Extract the [X, Y] coordinate from the center of the cell holding the provided text.  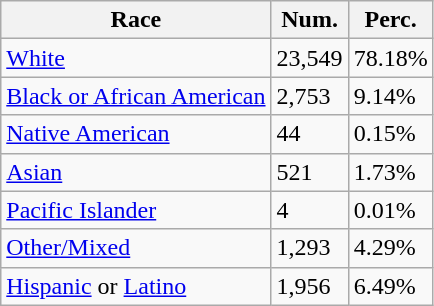
Race [136, 20]
4.29% [390, 248]
1.73% [390, 172]
521 [310, 172]
Pacific Islander [136, 210]
White [136, 58]
Other/Mixed [136, 248]
6.49% [390, 286]
23,549 [310, 58]
4 [310, 210]
0.15% [390, 134]
Asian [136, 172]
1,956 [310, 286]
Black or African American [136, 96]
2,753 [310, 96]
Native American [136, 134]
Hispanic or Latino [136, 286]
78.18% [390, 58]
44 [310, 134]
Num. [310, 20]
1,293 [310, 248]
Perc. [390, 20]
0.01% [390, 210]
9.14% [390, 96]
